Pinpoint the cell where the given text exists, returning its (x, y) midpoint coordinate. 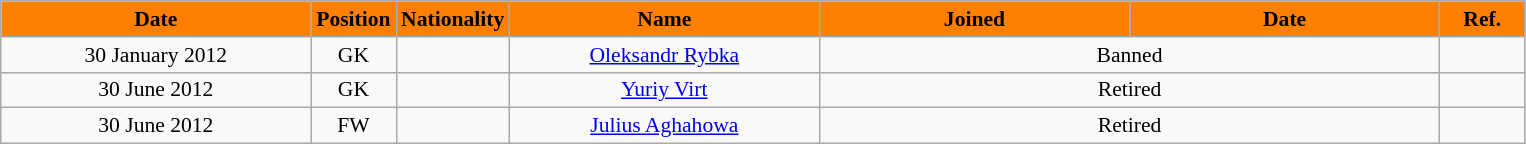
Oleksandr Rybka (664, 55)
Nationality (452, 19)
Banned (1129, 55)
Joined (974, 19)
Julius Aghahowa (664, 126)
30 January 2012 (156, 55)
FW (354, 126)
Position (354, 19)
Yuriy Virt (664, 90)
Ref. (1482, 19)
Name (664, 19)
